Find where the given text appears and provide that cell's center as (x, y) coordinate. 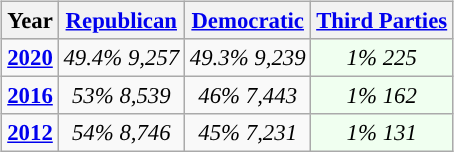
Republican (121, 21)
54% 8,746 (121, 133)
2012 (30, 133)
Third Parties (382, 21)
49.3% 9,239 (247, 58)
1% 131 (382, 133)
2016 (30, 96)
53% 8,539 (121, 96)
Year (30, 21)
46% 7,443 (247, 96)
1% 162 (382, 96)
1% 225 (382, 58)
45% 7,231 (247, 133)
2020 (30, 58)
49.4% 9,257 (121, 58)
Democratic (247, 21)
